Pinpoint the cell where the given text exists, returning its [x, y] midpoint coordinate. 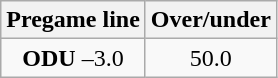
Over/under [210, 20]
50.0 [210, 58]
ODU –3.0 [74, 58]
Pregame line [74, 20]
